Return [X, Y] of the center of cell containing provided text 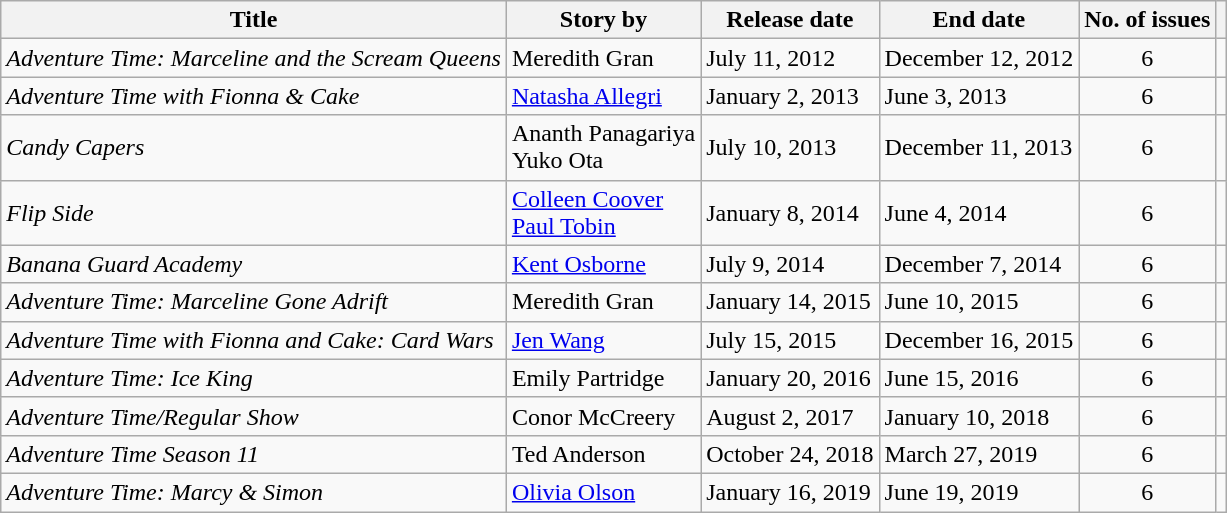
January 20, 2016 [790, 378]
Adventure Time: Ice King [254, 378]
Story by [603, 20]
Title [254, 20]
July 10, 2013 [790, 148]
July 9, 2014 [790, 264]
Natasha Allegri [603, 96]
January 16, 2019 [790, 492]
December 12, 2012 [979, 58]
December 16, 2015 [979, 340]
January 8, 2014 [790, 212]
June 19, 2019 [979, 492]
Kent Osborne [603, 264]
June 10, 2015 [979, 302]
December 11, 2013 [979, 148]
Conor McCreery [603, 416]
Flip Side [254, 212]
Adventure Time with Fionna & Cake [254, 96]
Ted Anderson [603, 454]
March 27, 2019 [979, 454]
Adventure Time: Marcy & Simon [254, 492]
July 11, 2012 [790, 58]
Adventure Time: Marceline Gone Adrift [254, 302]
June 3, 2013 [979, 96]
Emily Partridge [603, 378]
October 24, 2018 [790, 454]
End date [979, 20]
Olivia Olson [603, 492]
Adventure Time: Marceline and the Scream Queens [254, 58]
Ananth PanagariyaYuko Ota [603, 148]
January 10, 2018 [979, 416]
No. of issues [1148, 20]
December 7, 2014 [979, 264]
Jen Wang [603, 340]
Release date [790, 20]
Adventure Time Season 11 [254, 454]
Banana Guard Academy [254, 264]
Adventure Time with Fionna and Cake: Card Wars [254, 340]
Colleen CooverPaul Tobin [603, 212]
January 2, 2013 [790, 96]
Candy Capers [254, 148]
Adventure Time/Regular Show [254, 416]
August 2, 2017 [790, 416]
June 15, 2016 [979, 378]
June 4, 2014 [979, 212]
January 14, 2015 [790, 302]
July 15, 2015 [790, 340]
